Extract the (X, Y) coordinate from the center of the cell holding the provided text.  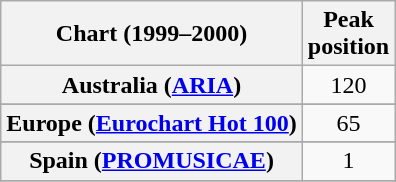
Europe (Eurochart Hot 100) (152, 123)
Peakposition (348, 34)
Chart (1999–2000) (152, 34)
1 (348, 161)
Spain (PROMUSICAE) (152, 161)
65 (348, 123)
Australia (ARIA) (152, 85)
120 (348, 85)
